Search for the cell housing the specified text and yield its (x, y) center coordinate. 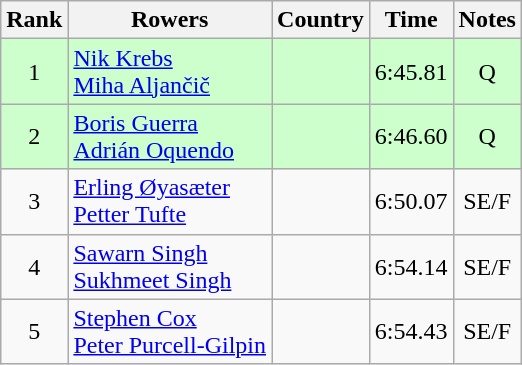
3 (34, 202)
6:46.60 (411, 136)
2 (34, 136)
5 (34, 332)
Stephen CoxPeter Purcell-Gilpin (170, 332)
Sawarn SinghSukhmeet Singh (170, 266)
Time (411, 20)
Rank (34, 20)
4 (34, 266)
6:45.81 (411, 72)
6:54.43 (411, 332)
Nik KrebsMiha Aljančič (170, 72)
Notes (487, 20)
Boris GuerraAdrián Oquendo (170, 136)
6:54.14 (411, 266)
6:50.07 (411, 202)
1 (34, 72)
Country (321, 20)
Rowers (170, 20)
Erling ØyasæterPetter Tufte (170, 202)
